Determine the [x, y] coordinate at the center of the cell enclosing the given text.  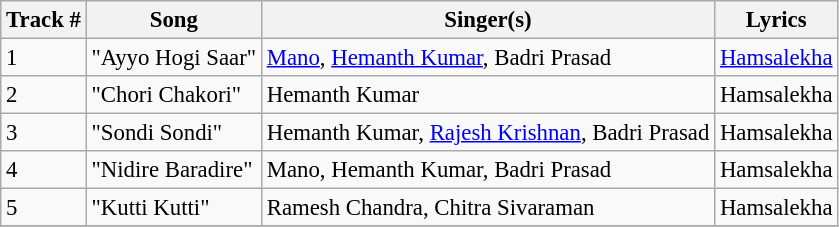
1 [44, 58]
"Sondi Sondi" [174, 133]
4 [44, 170]
Lyrics [776, 20]
3 [44, 133]
Singer(s) [488, 20]
Hemanth Kumar [488, 95]
Hemanth Kumar, Rajesh Krishnan, Badri Prasad [488, 133]
"Ayyo Hogi Saar" [174, 58]
"Chori Chakori" [174, 95]
2 [44, 95]
Song [174, 20]
Track # [44, 20]
"Nidire Baradire" [174, 170]
5 [44, 208]
Ramesh Chandra, Chitra Sivaraman [488, 208]
"Kutti Kutti" [174, 208]
